Find where the given text appears and provide that cell's center as [x, y] coordinate. 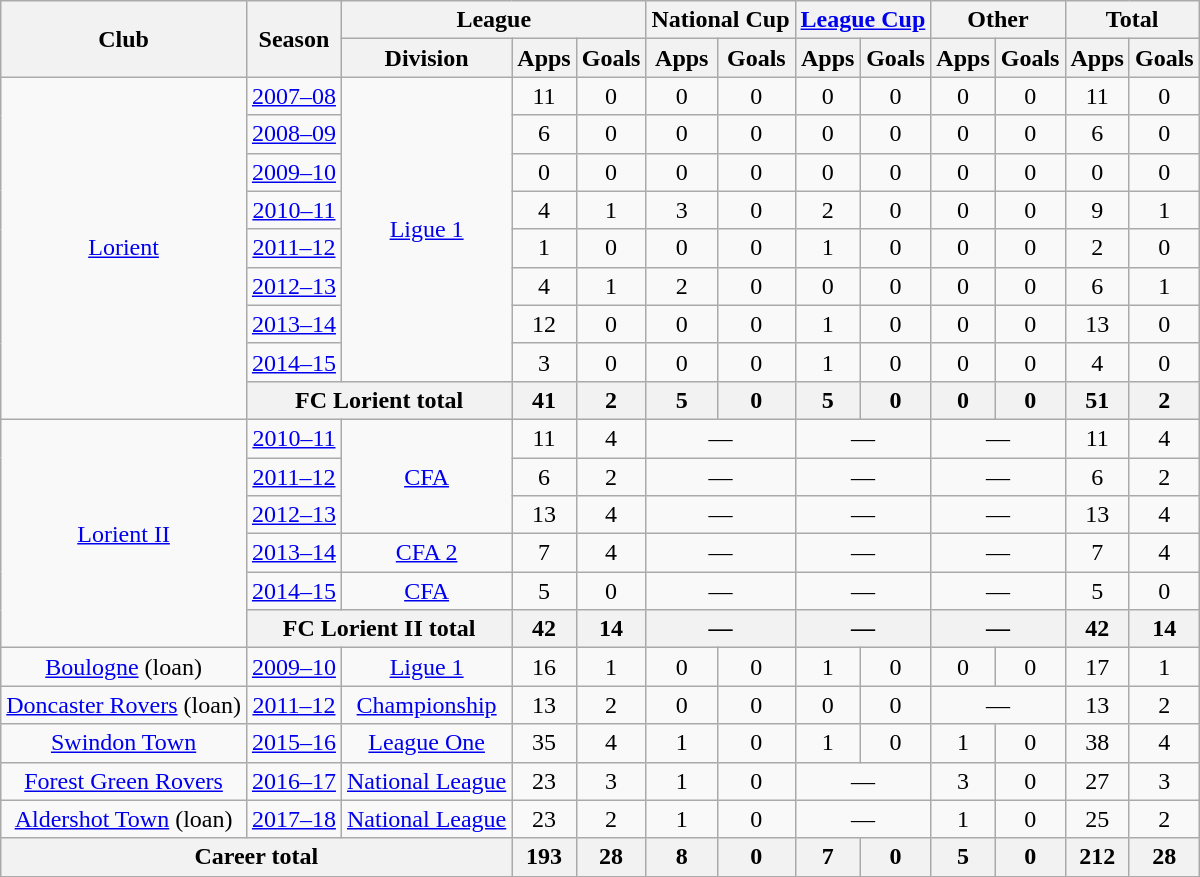
Forest Green Rovers [124, 781]
CFA 2 [426, 553]
2007–08 [294, 96]
41 [544, 400]
Boulogne (loan) [124, 667]
2015–16 [294, 743]
12 [544, 324]
National Cup [720, 20]
Career total [256, 857]
17 [1097, 667]
Season [294, 39]
193 [544, 857]
35 [544, 743]
2017–18 [294, 819]
FC Lorient total [378, 400]
2016–17 [294, 781]
Doncaster Rovers (loan) [124, 705]
League [493, 20]
League Cup [863, 20]
Lorient [124, 248]
Aldershot Town (loan) [124, 819]
25 [1097, 819]
Swindon Town [124, 743]
38 [1097, 743]
Other [998, 20]
8 [682, 857]
Club [124, 39]
FC Lorient II total [378, 629]
16 [544, 667]
27 [1097, 781]
Lorient II [124, 533]
51 [1097, 400]
Division [426, 58]
Championship [426, 705]
2008–09 [294, 134]
9 [1097, 210]
212 [1097, 857]
League One [426, 743]
Total [1132, 20]
